Search for the cell housing the specified text and yield its [X, Y] center coordinate. 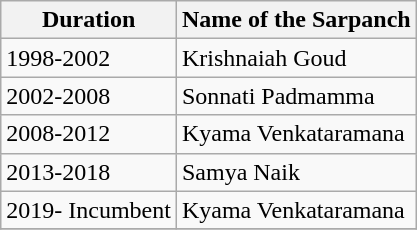
2008-2012 [89, 134]
1998-2002 [89, 58]
2002-2008 [89, 96]
Name of the Sarpanch [296, 20]
2019- Incumbent [89, 210]
2013-2018 [89, 172]
Krishnaiah Goud [296, 58]
Duration [89, 20]
Sonnati Padmamma [296, 96]
Samya Naik [296, 172]
